Capture the cell that displays the provided text and extract its (X, Y) central coordinate. 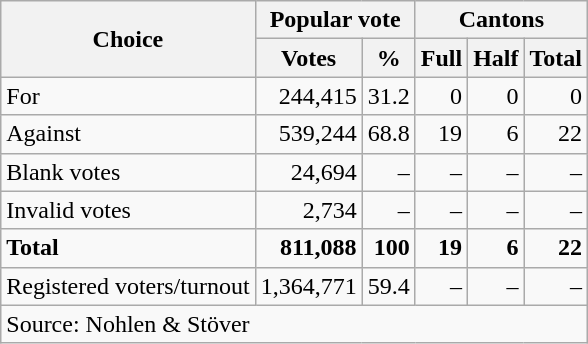
244,415 (308, 96)
For (128, 96)
Votes (308, 58)
100 (388, 248)
24,694 (308, 172)
539,244 (308, 134)
% (388, 58)
811,088 (308, 248)
Blank votes (128, 172)
Invalid votes (128, 210)
1,364,771 (308, 286)
Registered voters/turnout (128, 286)
Cantons (501, 20)
Popular vote (335, 20)
Choice (128, 39)
31.2 (388, 96)
Full (441, 58)
Against (128, 134)
68.8 (388, 134)
2,734 (308, 210)
Source: Nohlen & Stöver (294, 324)
Half (496, 58)
59.4 (388, 286)
